Return (X, Y) of the center of cell containing provided text 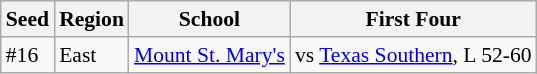
Region (92, 19)
School (210, 19)
First Four (414, 19)
East (92, 55)
Mount St. Mary's (210, 55)
Seed (28, 19)
#16 (28, 55)
vs Texas Southern, L 52-60 (414, 55)
